Scan for the cell matching the given text and deliver its (X, Y) coordinate at center. 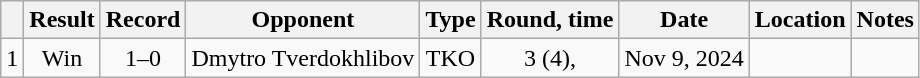
Notes (885, 20)
Result (62, 20)
3 (4), (550, 58)
1–0 (143, 58)
Round, time (550, 20)
Dmytro Tverdokhlibov (303, 58)
Date (684, 20)
Record (143, 20)
1 (12, 58)
Opponent (303, 20)
Nov 9, 2024 (684, 58)
Type (450, 20)
TKO (450, 58)
Location (800, 20)
Win (62, 58)
